Return (X, Y) of the center of cell containing provided text 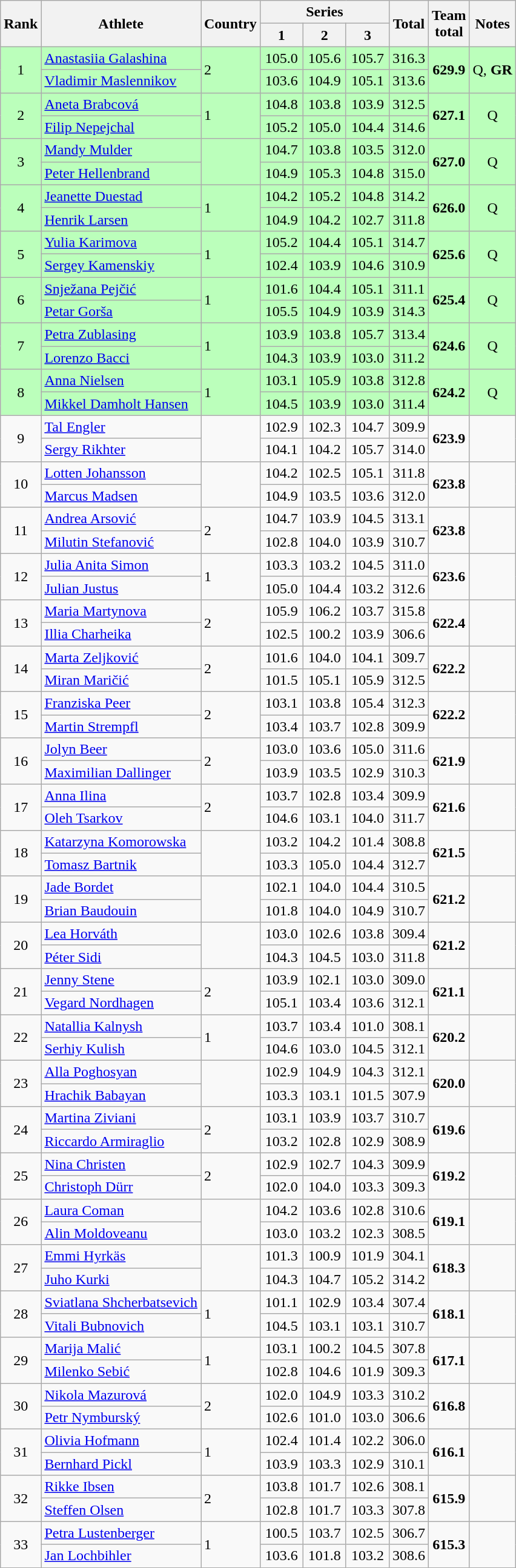
Juho Kurki (121, 1279)
Mikkel Damholt Hansen (121, 404)
306.7 (408, 1533)
Marija Malić (121, 1348)
624.6 (449, 346)
310.5 (408, 888)
621.9 (449, 761)
14 (21, 668)
Mandy Mulder (121, 150)
310.1 (408, 1464)
4 (21, 208)
Petra Lustenberger (121, 1533)
Henrik Larsen (121, 219)
26 (21, 1222)
Teamtotal (449, 24)
9 (21, 438)
100.9 (325, 1256)
Alin Moldoveanu (121, 1233)
102.2 (367, 1441)
615.3 (449, 1544)
Jolyn Beer (121, 749)
Miran Maričić (121, 680)
Julia Anita Simon (121, 565)
17 (21, 807)
621.6 (449, 807)
Maximilian Dallinger (121, 772)
307.9 (408, 1095)
311.2 (408, 358)
617.1 (449, 1360)
Julian Justus (121, 588)
Petar Gorša (121, 312)
618.1 (449, 1314)
308.8 (408, 842)
Serhiy Kulish (121, 1049)
Jeanette Duestad (121, 196)
Sergey Kamenskiy (121, 265)
619.2 (449, 1176)
311.7 (408, 819)
Riccardo Armiraglio (121, 1141)
Milenko Sebić (121, 1371)
308.6 (408, 1556)
105.6 (325, 58)
313.6 (408, 81)
101.3 (281, 1256)
18 (21, 853)
Franziska Peer (121, 703)
Sergy Rikhter (121, 450)
313.1 (408, 519)
616.1 (449, 1452)
624.2 (449, 392)
8 (21, 392)
314.7 (408, 242)
312.6 (408, 588)
27 (21, 1268)
10 (21, 484)
Vladimir Maslennikov (121, 81)
Marcus Madsen (121, 496)
309.4 (408, 934)
Vegard Nordhagen (121, 1003)
Andrea Arsović (121, 519)
314.3 (408, 312)
Milutin Stefanović (121, 542)
Rikke Ibsen (121, 1487)
Laura Coman (121, 1210)
Hrachik Babayan (121, 1095)
Anastasiia Galashina (121, 58)
Brian Baudouin (121, 911)
11 (21, 530)
33 (21, 1544)
30 (21, 1406)
Natallia Kalnysh (121, 1026)
615.9 (449, 1498)
Yulia Karimova (121, 242)
Katarzyna Komorowska (121, 842)
312.7 (408, 865)
313.4 (408, 335)
Country (231, 24)
625.6 (449, 254)
Lorenzo Bacci (121, 358)
Aneta Brabcová (121, 104)
310.2 (408, 1394)
Olivia Hofmann (121, 1441)
19 (21, 899)
310.3 (408, 772)
315.8 (408, 611)
20 (21, 945)
Filip Nepejchal (121, 127)
Total (408, 24)
21 (21, 991)
22 (21, 1038)
312.3 (408, 703)
316.3 (408, 58)
309.7 (408, 657)
25 (21, 1176)
308.9 (408, 1141)
304.1 (408, 1256)
315.0 (408, 173)
6 (21, 300)
15 (21, 715)
5 (21, 254)
105.3 (325, 173)
618.3 (449, 1268)
Petra Zublasing (121, 335)
106.2 (325, 611)
7 (21, 346)
16 (21, 761)
31 (21, 1452)
Christoph Dürr (121, 1187)
621.1 (449, 991)
Tal Engler (121, 427)
Maria Martynova (121, 611)
310.9 (408, 265)
Peter Hellenbrand (121, 173)
Illia Charheika (121, 634)
Oleh Tsarkov (121, 819)
616.8 (449, 1406)
309.0 (408, 980)
312.8 (408, 381)
621.5 (449, 853)
Marta Zeljković (121, 657)
310.6 (408, 1210)
Petr Nymburský (121, 1418)
100.5 (281, 1533)
Martin Strempfl (121, 726)
Steffen Olsen (121, 1510)
622.4 (449, 622)
Anna Nielsen (121, 381)
311.4 (408, 404)
Lea Horváth (121, 934)
12 (21, 576)
32 (21, 1498)
Sviatlana Shcherbatsevich (121, 1302)
627.0 (449, 162)
308.5 (408, 1233)
29 (21, 1360)
105.5 (281, 312)
314.0 (408, 450)
Nikola Mazurová (121, 1394)
629.9 (449, 70)
101.1 (281, 1302)
105.4 (367, 703)
Tomasz Bartnik (121, 865)
Jan Lochbihler (121, 1556)
620.2 (449, 1038)
Athlete (121, 24)
Anna Ilina (121, 796)
626.0 (449, 208)
311.0 (408, 565)
Martina Ziviani (121, 1118)
Vitali Bubnovich (121, 1325)
Nina Christen (121, 1164)
Q, GR (492, 70)
Bernhard Pickl (121, 1464)
Notes (492, 24)
Series (325, 12)
Rank (21, 24)
627.1 (449, 116)
Snježana Pejčić (121, 289)
314.6 (408, 127)
306.0 (408, 1441)
Jade Bordet (121, 888)
619.1 (449, 1222)
Emmi Hyrkäs (121, 1256)
Alla Poghosyan (121, 1072)
311.6 (408, 749)
28 (21, 1314)
Lotten Johansson (121, 473)
620.0 (449, 1084)
623.6 (449, 576)
24 (21, 1130)
619.6 (449, 1130)
13 (21, 622)
307.4 (408, 1302)
23 (21, 1084)
Péter Sidi (121, 957)
Jenny Stene (121, 980)
623.9 (449, 438)
311.1 (408, 289)
625.4 (449, 300)
